Scan for the cell matching the given text and deliver its (X, Y) coordinate at center. 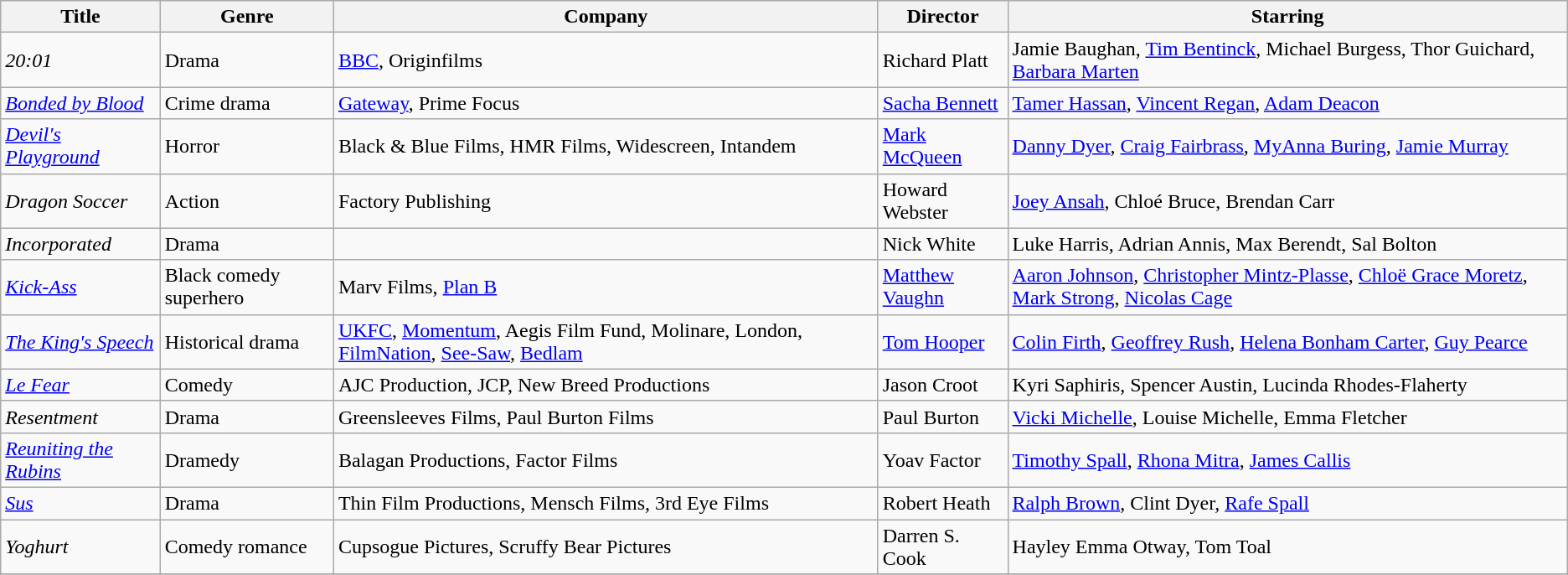
Dragon Soccer (80, 201)
Devil's Playground (80, 146)
Crime drama (246, 103)
Genre (246, 17)
Cupsogue Pictures, Scruffy Bear Pictures (606, 547)
Aaron Johnson, Christopher Mintz-Plasse, Chloë Grace Moretz, Mark Strong, Nicolas Cage (1287, 287)
BBC, Originfilms (606, 60)
Comedy (246, 385)
Marv Films, Plan B (606, 287)
Horror (246, 146)
Jason Croot (943, 385)
Danny Dyer, Craig Fairbrass, MyAnna Buring, Jamie Murray (1287, 146)
Resentment (80, 417)
UKFC, Momentum, Aegis Film Fund, Molinare, London, FilmNation, See-Saw, Bedlam (606, 342)
Historical drama (246, 342)
Kyri Saphiris, Spencer Austin, Lucinda Rhodes-Flaherty (1287, 385)
Jamie Baughan, Tim Bentinck, Michael Burgess, Thor Guichard, Barbara Marten (1287, 60)
Starring (1287, 17)
Director (943, 17)
Title (80, 17)
AJC Production, JCP, New Breed Productions (606, 385)
Reuniting the Rubins (80, 459)
Incorporated (80, 244)
The King's Speech (80, 342)
Comedy romance (246, 547)
Luke Harris, Adrian Annis, Max Berendt, Sal Bolton (1287, 244)
Kick-Ass (80, 287)
Yoav Factor (943, 459)
20:01 (80, 60)
Tamer Hassan, Vincent Regan, Adam Deacon (1287, 103)
Howard Webster (943, 201)
Vicki Michelle, Louise Michelle, Emma Fletcher (1287, 417)
Robert Heath (943, 503)
Sacha Bennett (943, 103)
Balagan Productions, Factor Films (606, 459)
Thin Film Productions, Mensch Films, 3rd Eye Films (606, 503)
Action (246, 201)
Richard Platt (943, 60)
Black comedy superhero (246, 287)
Colin Firth, Geoffrey Rush, Helena Bonham Carter, Guy Pearce (1287, 342)
Tom Hooper (943, 342)
Paul Burton (943, 417)
Gateway, Prime Focus (606, 103)
Black & Blue Films, HMR Films, Widescreen, Intandem (606, 146)
Company (606, 17)
Bonded by Blood (80, 103)
Le Fear (80, 385)
Greensleeves Films, Paul Burton Films (606, 417)
Timothy Spall, Rhona Mitra, James Callis (1287, 459)
Yoghurt (80, 547)
Joey Ansah, Chloé Bruce, Brendan Carr (1287, 201)
Dramedy (246, 459)
Nick White (943, 244)
Sus (80, 503)
Hayley Emma Otway, Tom Toal (1287, 547)
Darren S. Cook (943, 547)
Factory Publishing (606, 201)
Ralph Brown, Clint Dyer, Rafe Spall (1287, 503)
Mark McQueen (943, 146)
Matthew Vaughn (943, 287)
